From the cell containing the given text, extract its center point as (X, Y) coordinate. 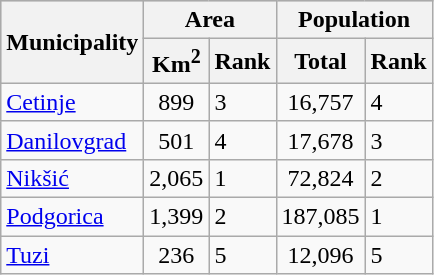
12,096 (320, 255)
Municipality (72, 42)
899 (176, 102)
Population (354, 20)
72,824 (320, 178)
Podgorica (72, 217)
187,085 (320, 217)
Km2 (176, 62)
16,757 (320, 102)
Area (210, 20)
Total (320, 62)
Cetinje (72, 102)
2,065 (176, 178)
236 (176, 255)
Nikšić (72, 178)
1,399 (176, 217)
Tuzi (72, 255)
501 (176, 140)
17,678 (320, 140)
Danilovgrad (72, 140)
